Find where the given text appears and provide that cell's center as (X, Y) coordinate. 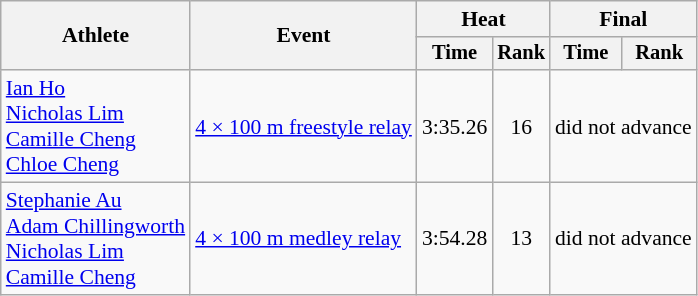
13 (521, 239)
Stephanie Au Adam ChillingworthNicholas LimCamille Cheng (96, 239)
4 × 100 m freestyle relay (304, 126)
Final (624, 19)
3:54.28 (454, 239)
Heat (484, 19)
4 × 100 m medley relay (304, 239)
Ian Ho Nicholas LimCamille Cheng Chloe Cheng (96, 126)
3:35.26 (454, 126)
16 (521, 126)
Athlete (96, 36)
Event (304, 36)
